Return [x, y] of the center of cell containing provided text 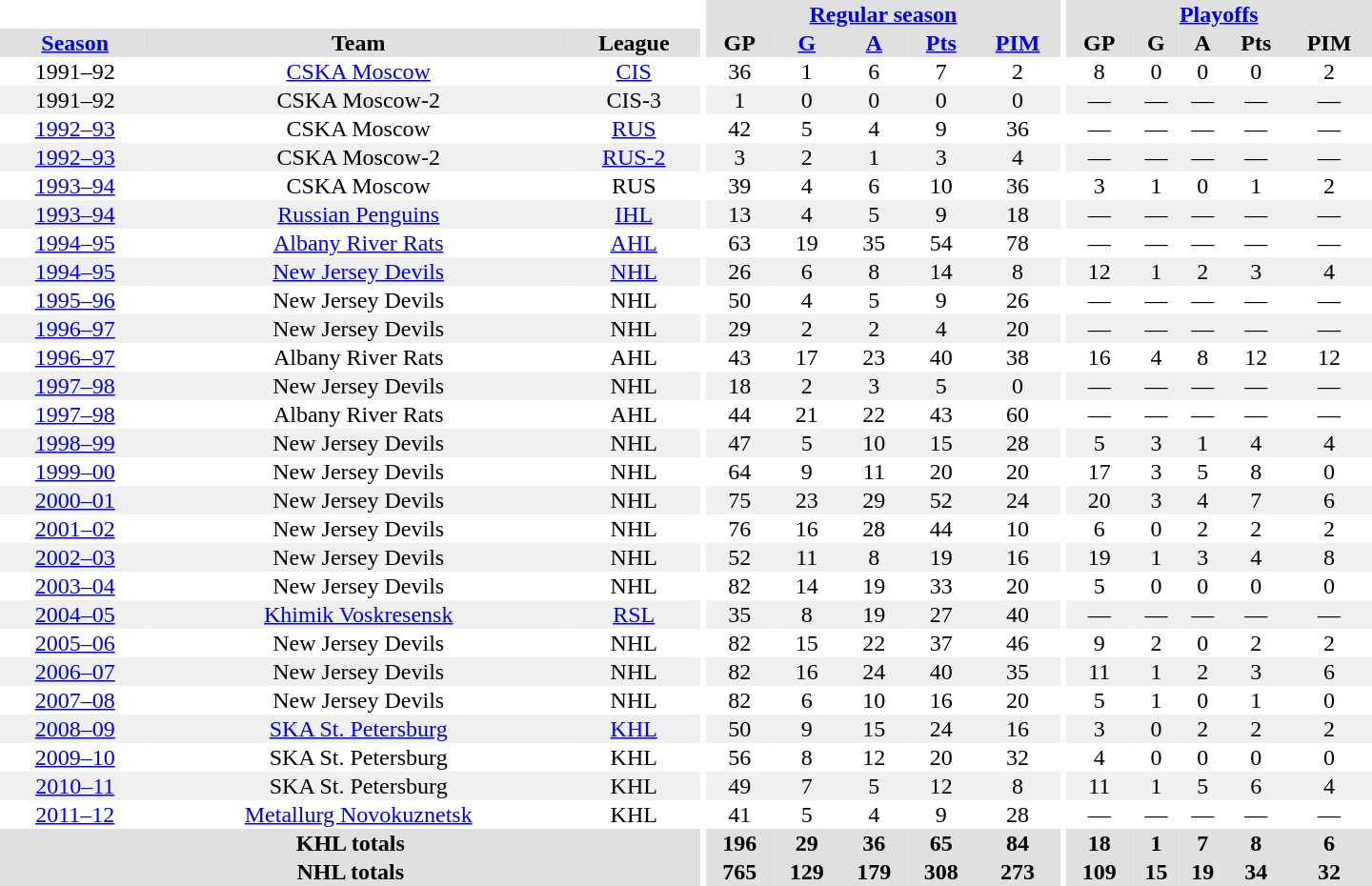
13 [739, 214]
2003–04 [74, 586]
RUS-2 [635, 157]
Team [358, 43]
273 [1018, 872]
33 [941, 586]
38 [1018, 357]
63 [739, 243]
CIS [635, 71]
2005–06 [74, 643]
CIS-3 [635, 100]
109 [1100, 872]
75 [739, 500]
179 [875, 872]
765 [739, 872]
2000–01 [74, 500]
Khimik Voskresensk [358, 614]
NHL totals [351, 872]
2007–08 [74, 700]
46 [1018, 643]
Playoffs [1219, 14]
49 [739, 786]
1999–00 [74, 472]
2001–02 [74, 529]
1995–96 [74, 300]
2010–11 [74, 786]
41 [739, 815]
League [635, 43]
54 [941, 243]
IHL [635, 214]
RSL [635, 614]
27 [941, 614]
64 [739, 472]
Russian Penguins [358, 214]
1998–99 [74, 443]
47 [739, 443]
308 [941, 872]
2002–03 [74, 557]
2008–09 [74, 729]
2004–05 [74, 614]
Regular season [883, 14]
129 [808, 872]
39 [739, 186]
21 [808, 414]
60 [1018, 414]
Metallurg Novokuznetsk [358, 815]
37 [941, 643]
Season [74, 43]
78 [1018, 243]
2006–07 [74, 672]
KHL totals [351, 843]
34 [1256, 872]
76 [739, 529]
2009–10 [74, 757]
196 [739, 843]
84 [1018, 843]
65 [941, 843]
56 [739, 757]
42 [739, 129]
2011–12 [74, 815]
